Determine the [x, y] coordinate at the center of the cell enclosing the given text.  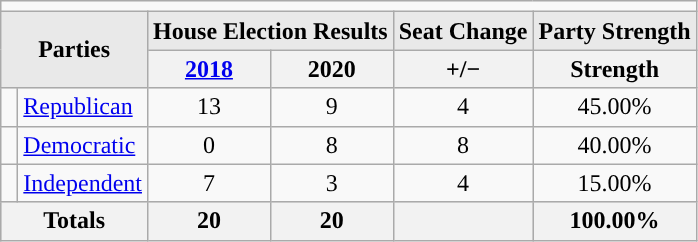
2018 [208, 69]
Party Strength [614, 31]
100.00% [614, 221]
2020 [332, 69]
15.00% [614, 183]
3 [332, 183]
13 [208, 107]
45.00% [614, 107]
+/− [463, 69]
9 [332, 107]
40.00% [614, 145]
House Election Results [270, 31]
Totals [74, 221]
Strength [614, 69]
Seat Change [463, 31]
0 [208, 145]
Parties [74, 50]
7 [208, 183]
Republican [83, 107]
Independent [83, 183]
Democratic [83, 145]
